For the text-containing cell, return its midpoint in (X, Y) coordinate format. 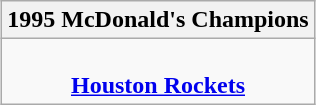
1995 McDonald's Champions (158, 20)
Houston Rockets (158, 72)
